Identify which cell holds the provided text, then report its [x, y] central coordinate. 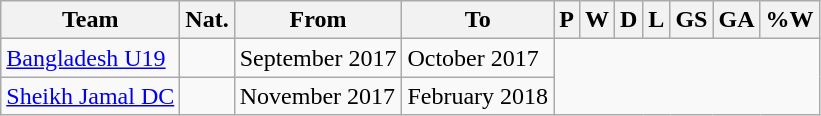
L [656, 20]
P [567, 20]
Sheikh Jamal DC [90, 96]
GS [692, 20]
D [628, 20]
September 2017 [318, 58]
Nat. [207, 20]
Team [90, 20]
February 2018 [478, 96]
GA [736, 20]
From [318, 20]
October 2017 [478, 58]
%W [790, 20]
W [596, 20]
November 2017 [318, 96]
Bangladesh U19 [90, 58]
To [478, 20]
